Identify which cell holds the provided text, then report its (x, y) central coordinate. 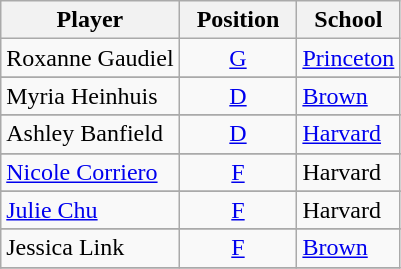
Ashley Banfield (90, 134)
Nicole Corriero (90, 172)
Princeton (348, 58)
Roxanne Gaudiel (90, 58)
School (348, 20)
Player (90, 20)
G (238, 58)
Myria Heinhuis (90, 96)
Julie Chu (90, 210)
Position (238, 20)
Jessica Link (90, 248)
